Identify which cell holds the provided text, then report its [x, y] central coordinate. 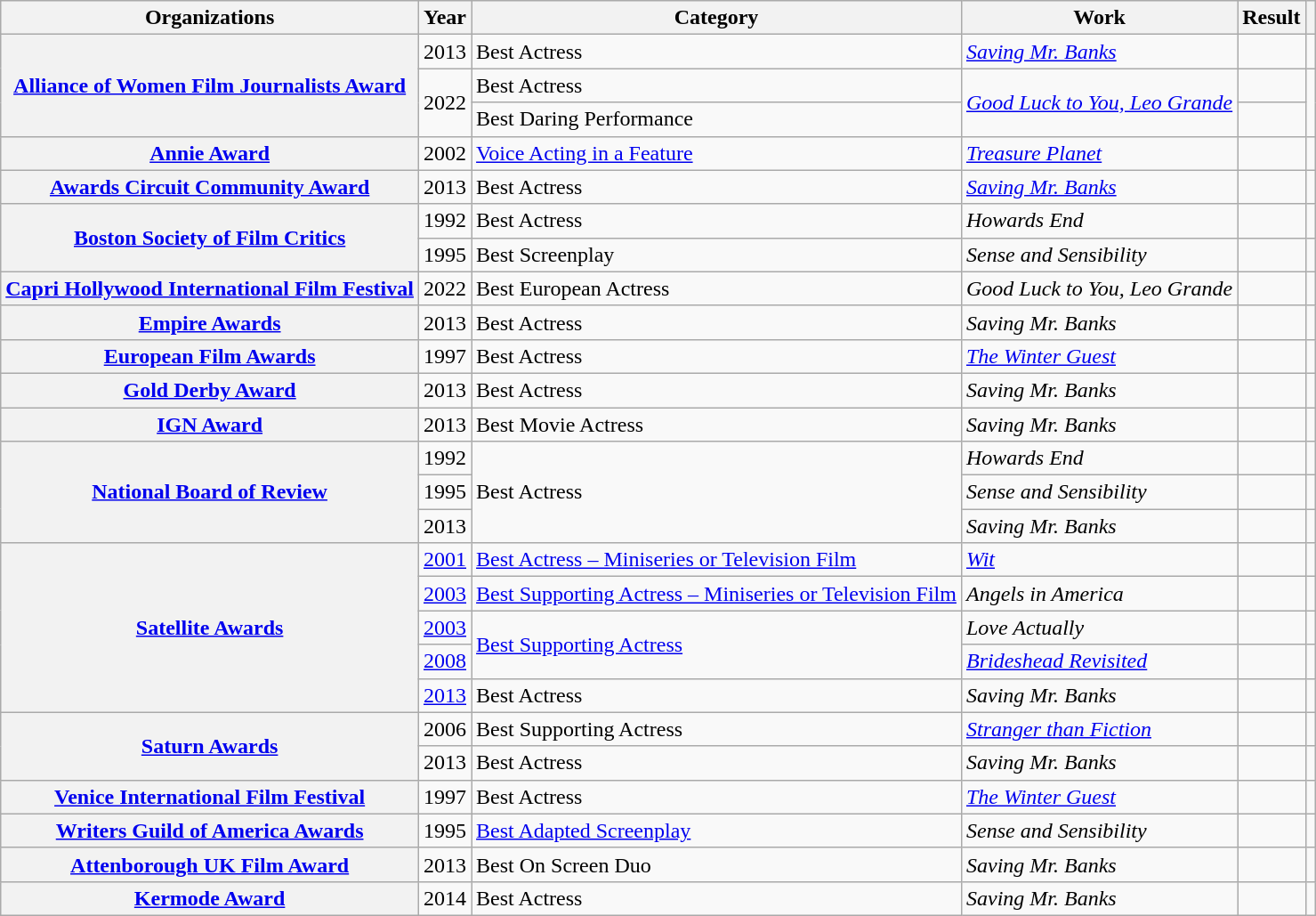
Best Daring Performance [717, 119]
Result [1272, 18]
Saturn Awards [210, 746]
Best European Actress [717, 288]
Category [717, 18]
Alliance of Women Film Journalists Award [210, 85]
Wit [1099, 560]
Awards Circuit Community Award [210, 187]
Love Actually [1099, 628]
2008 [445, 661]
National Board of Review [210, 492]
Best Supporting Actress – Miniseries or Television Film [717, 594]
Best Adapted Screenplay [717, 831]
Kermode Award [210, 898]
Best Actress – Miniseries or Television Film [717, 560]
Stranger than Fiction [1099, 729]
Work [1099, 18]
Attenborough UK Film Award [210, 864]
Organizations [210, 18]
2001 [445, 560]
Boston Society of Film Critics [210, 238]
IGN Award [210, 425]
2006 [445, 729]
Brideshead Revisited [1099, 661]
Year [445, 18]
2014 [445, 898]
Voice Acting in a Feature [717, 153]
Angels in America [1099, 594]
Empire Awards [210, 322]
Writers Guild of America Awards [210, 831]
Gold Derby Award [210, 390]
Best On Screen Duo [717, 864]
European Film Awards [210, 356]
Venice International Film Festival [210, 797]
Capri Hollywood International Film Festival [210, 288]
2002 [445, 153]
Best Screenplay [717, 255]
Annie Award [210, 153]
Best Movie Actress [717, 425]
Satellite Awards [210, 628]
Treasure Planet [1099, 153]
